Pinpoint the cell where the given text exists, returning its (X, Y) midpoint coordinate. 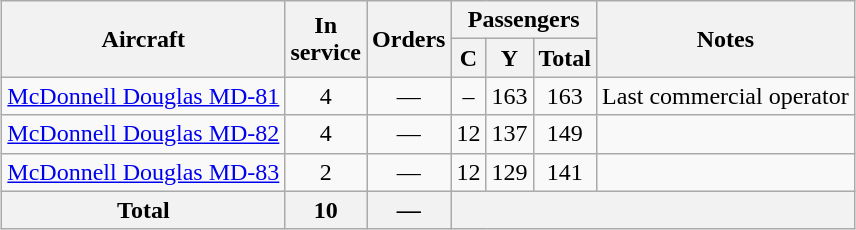
Orders (409, 39)
McDonnell Douglas MD-82 (144, 134)
149 (565, 134)
C (468, 58)
Passengers (524, 20)
137 (510, 134)
Y (510, 58)
Aircraft (144, 39)
10 (326, 210)
McDonnell Douglas MD-83 (144, 172)
141 (565, 172)
2 (326, 172)
– (468, 96)
In service (326, 39)
Notes (726, 39)
129 (510, 172)
Last commercial operator (726, 96)
McDonnell Douglas MD-81 (144, 96)
